Detect which cell encompasses the target text, then output its (X, Y) center coordinate. 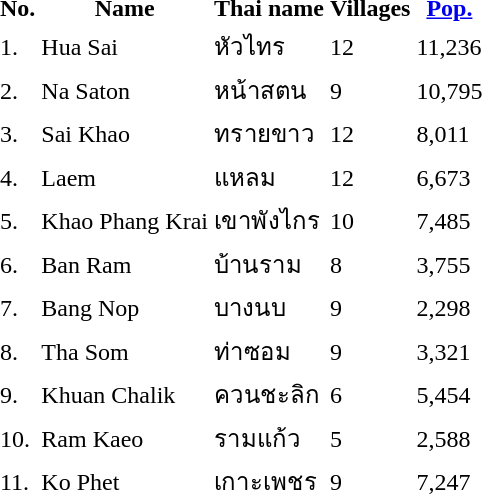
8 (370, 264)
บ้านราม (268, 264)
Na Saton (125, 90)
หัวไทร (268, 46)
5 (370, 438)
Bang Nop (125, 308)
Hua Sai (125, 46)
Khuan Chalik (125, 394)
6 (370, 394)
เขาพังไกร (268, 220)
รามแก้ว (268, 438)
Laem (125, 177)
ควนชะลิก (268, 394)
Ban Ram (125, 264)
แหลม (268, 177)
Khao Phang Krai (125, 220)
Ram Kaeo (125, 438)
Tha Som (125, 351)
10 (370, 220)
หน้าสตน (268, 90)
ท่าซอม (268, 351)
บางนบ (268, 308)
Sai Khao (125, 134)
ทรายขาว (268, 134)
